From the cell containing the given text, extract its center point as [x, y] coordinate. 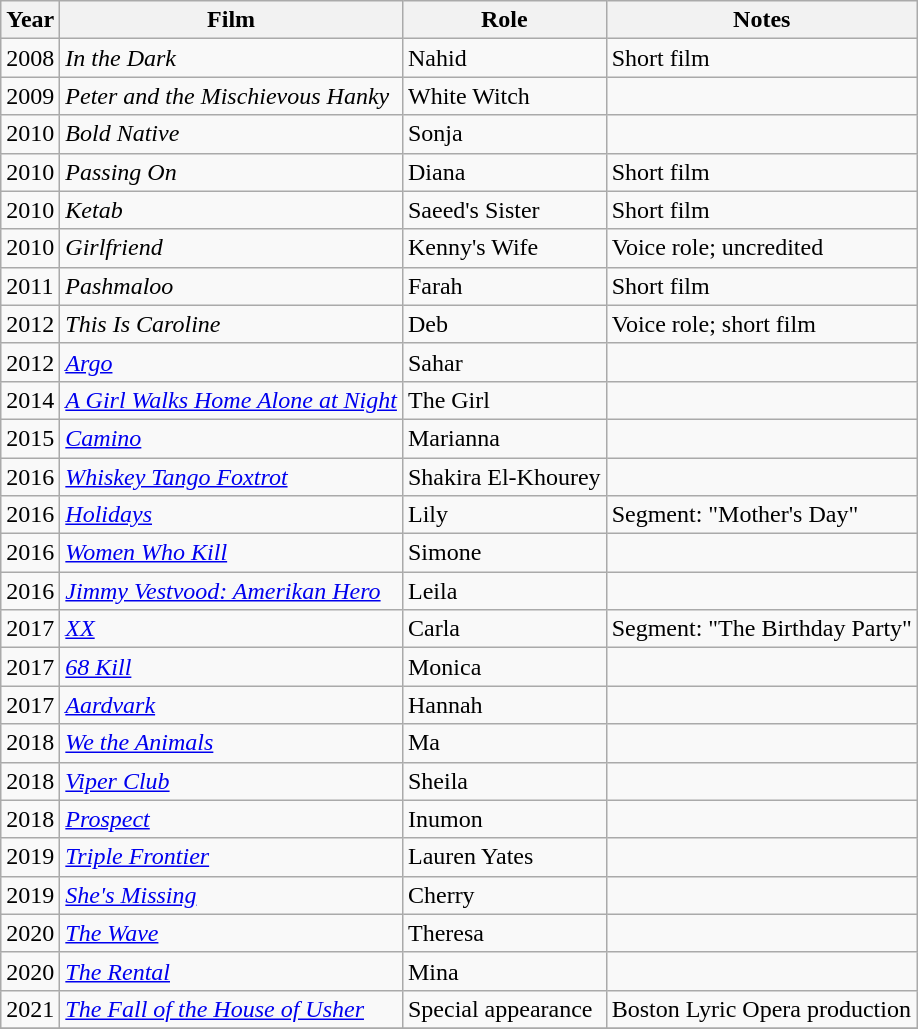
2021 [30, 1009]
Hannah [504, 705]
The Rental [232, 971]
Sahar [504, 362]
2009 [30, 96]
Viper Club [232, 781]
Girlfriend [232, 248]
Lily [504, 515]
68 Kill [232, 667]
Voice role; short film [762, 324]
Shakira El-Khourey [504, 477]
XX [232, 629]
Passing On [232, 172]
Aardvark [232, 705]
Inumon [504, 819]
2015 [30, 438]
Notes [762, 20]
2014 [30, 400]
Peter and the Mischievous Hanky [232, 96]
Voice role; uncredited [762, 248]
Role [504, 20]
Special appearance [504, 1009]
White Witch [504, 96]
Farah [504, 286]
Sonja [504, 134]
Sheila [504, 781]
Pashmaloo [232, 286]
Nahid [504, 58]
Carla [504, 629]
This Is Caroline [232, 324]
Theresa [504, 933]
Camino [232, 438]
Ma [504, 743]
We the Animals [232, 743]
Simone [504, 553]
Segment: "Mother's Day" [762, 515]
In the Dark [232, 58]
Kenny's Wife [504, 248]
Leila [504, 591]
The Girl [504, 400]
Mina [504, 971]
The Wave [232, 933]
Triple Frontier [232, 857]
Ketab [232, 210]
Jimmy Vestvood: Amerikan Hero [232, 591]
Segment: "The Birthday Party" [762, 629]
Holidays [232, 515]
2008 [30, 58]
She's Missing [232, 895]
2011 [30, 286]
Film [232, 20]
Lauren Yates [504, 857]
Bold Native [232, 134]
Diana [504, 172]
A Girl Walks Home Alone at Night [232, 400]
Marianna [504, 438]
Prospect [232, 819]
Boston Lyric Opera production [762, 1009]
Deb [504, 324]
The Fall of the House of Usher [232, 1009]
Cherry [504, 895]
Whiskey Tango Foxtrot [232, 477]
Monica [504, 667]
Year [30, 20]
Saeed's Sister [504, 210]
Women Who Kill [232, 553]
Argo [232, 362]
